Return (X, Y) of the center of cell containing provided text 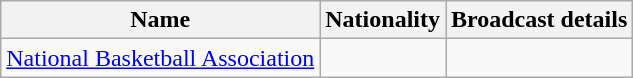
Nationality (383, 20)
Name (160, 20)
National Basketball Association (160, 58)
Broadcast details (540, 20)
